Detect which cell encompasses the target text, then output its [x, y] center coordinate. 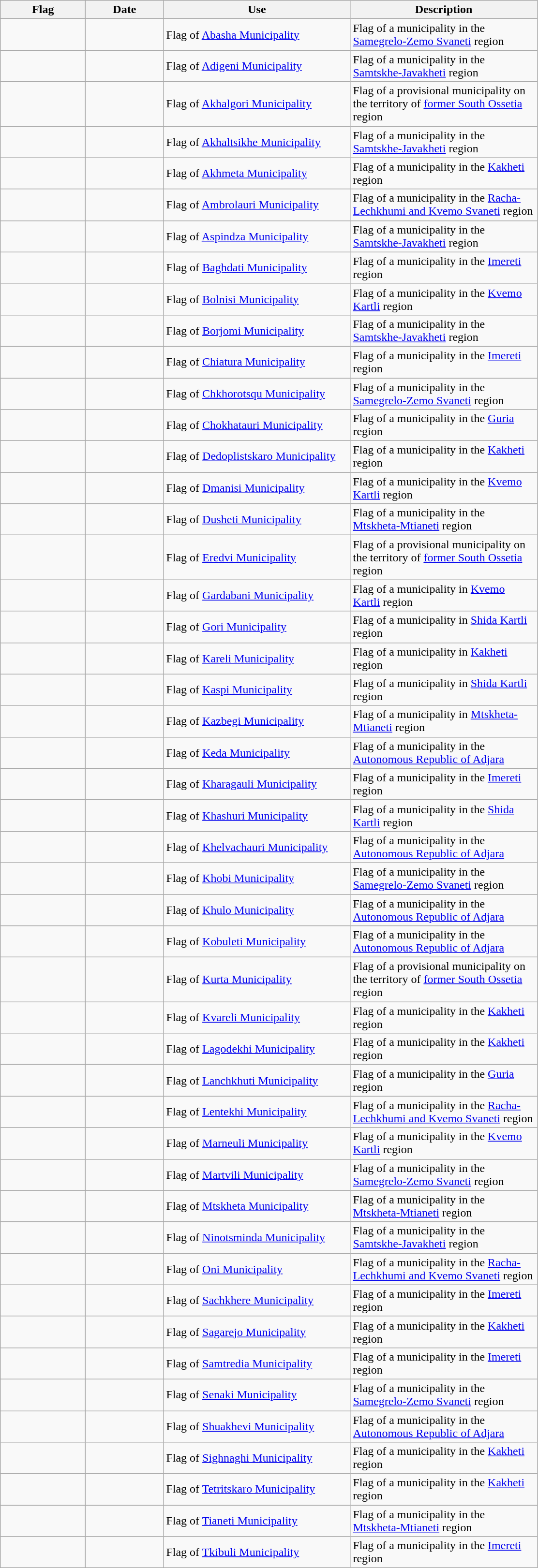
Flag of Akhalgori Municipality [257, 104]
Flag of Lagodekhi Municipality [257, 1049]
Flag of Chiatura Municipality [257, 362]
Flag of Aspindza Municipality [257, 236]
Flag of Mtskheta Municipality [257, 1206]
Flag of Chkhorotsqu Municipality [257, 394]
Flag of Kurta Municipality [257, 980]
Flag of Eredvi Municipality [257, 557]
Flag of Kaspi Municipality [257, 689]
Flag of Bolnisi Municipality [257, 299]
Flag of Khobi Municipality [257, 878]
Description [444, 10]
Flag of Shuakhevi Municipality [257, 1426]
Flag of Marneuli Municipality [257, 1143]
Flag of Khashuri Municipality [257, 815]
Use [257, 10]
Flag of Dusheti Municipality [257, 519]
Flag of Lentekhi Municipality [257, 1112]
Flag of Akhaltsikhe Municipality [257, 142]
Flag of Kvareli Municipality [257, 1017]
Flag of Baghdati Municipality [257, 268]
Flag of Ninotsminda Municipality [257, 1238]
Flag of a municipality in Mtskheta-Mtianeti region [444, 721]
Flag of a municipality in Kvemo Kartli region [444, 596]
Flag of Tkibuli Municipality [257, 1552]
Flag of Sachkhere Municipality [257, 1301]
Flag of Gardabani Municipality [257, 596]
Flag of Oni Municipality [257, 1269]
Flag of Kareli Municipality [257, 659]
Flag of Tianeti Municipality [257, 1521]
Flag of Borjomi Municipality [257, 331]
Flag of Dedoplistskaro Municipality [257, 456]
Flag of Tetritskaro Municipality [257, 1489]
Flag of a municipality in Kakheti region [444, 659]
Flag of Khelvachauri Municipality [257, 847]
Flag of Lanchkhuti Municipality [257, 1080]
Flag of Martvili Municipality [257, 1175]
Flag of Kazbegi Municipality [257, 721]
Flag of Akhmeta Municipality [257, 173]
Flag of Ambrolauri Municipality [257, 205]
Flag of Abasha Municipality [257, 35]
Flag of Khulo Municipality [257, 910]
Flag of Gori Municipality [257, 627]
Flag of Kobuleti Municipality [257, 942]
Flag of Dmanisi Municipality [257, 488]
Flag of Samtredia Municipality [257, 1363]
Flag of Chokhatauri Municipality [257, 425]
Flag of Kharagauli Municipality [257, 784]
Flag of Sighnaghi Municipality [257, 1458]
Date [125, 10]
Flag of Sagarejo Municipality [257, 1332]
Flag of Senaki Municipality [257, 1394]
Flag of a municipality in the Shida Kartli region [444, 815]
Flag of Keda Municipality [257, 752]
Flag of Adigeni Municipality [257, 66]
Flag [43, 10]
